Capture the cell that displays the provided text and extract its [X, Y] central coordinate. 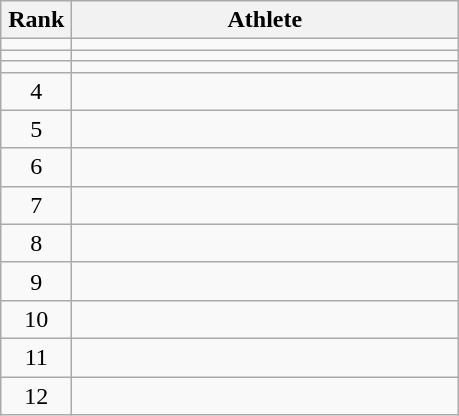
Rank [36, 20]
Athlete [265, 20]
8 [36, 243]
5 [36, 129]
6 [36, 167]
9 [36, 281]
10 [36, 319]
4 [36, 91]
7 [36, 205]
12 [36, 395]
11 [36, 357]
